Scan for the cell matching the given text and deliver its [X, Y] coordinate at center. 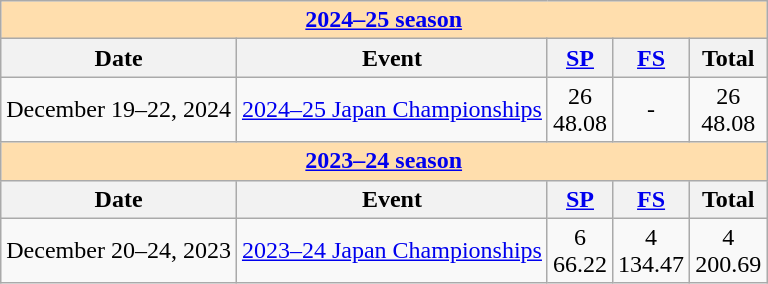
2024–25 Japan Championships [392, 110]
4 134.47 [652, 250]
2024–25 season [384, 20]
December 20–24, 2023 [119, 250]
2023–24 Japan Championships [392, 250]
December 19–22, 2024 [119, 110]
4 200.69 [728, 250]
- [652, 110]
2023–24 season [384, 161]
6 66.22 [580, 250]
